Scan for the cell matching the given text and deliver its (X, Y) coordinate at center. 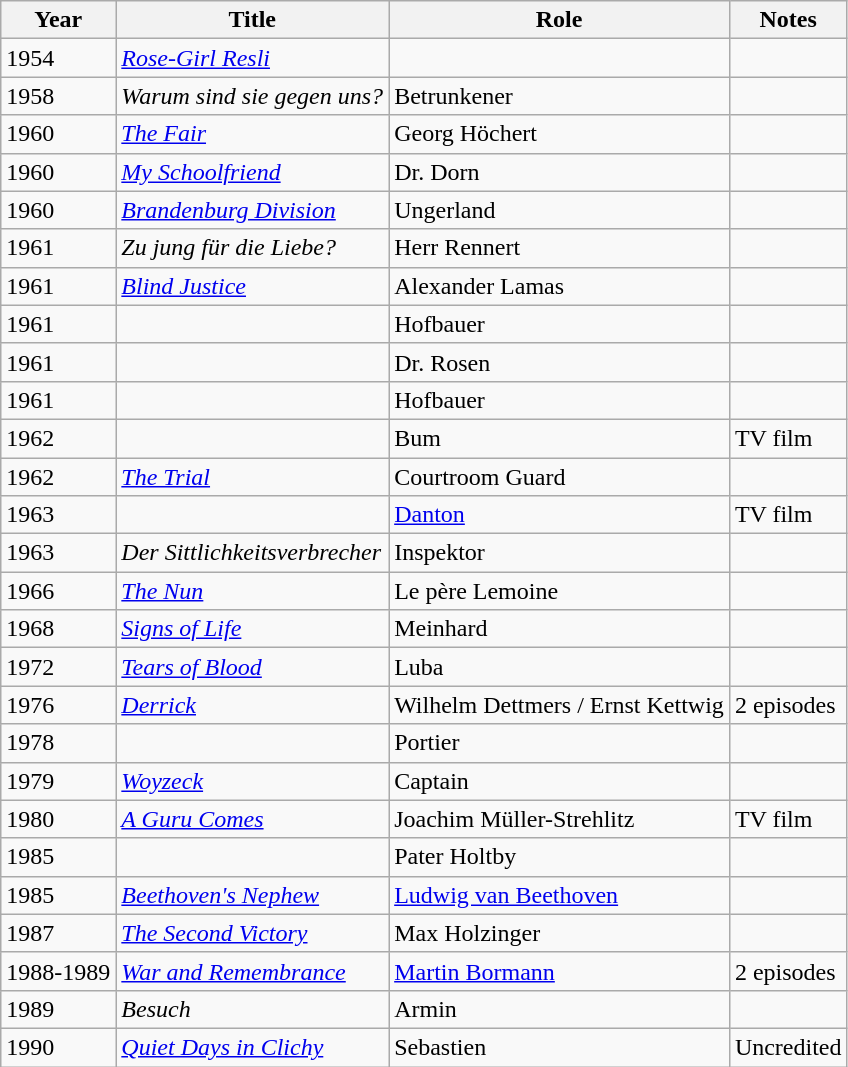
1990 (58, 1047)
Rose-Girl Resli (252, 58)
Woyzeck (252, 781)
Zu jung für die Liebe? (252, 248)
1989 (58, 1009)
1972 (58, 667)
The Nun (252, 591)
1976 (58, 705)
1987 (58, 933)
Pater Holtby (560, 857)
Title (252, 20)
Herr Rennert (560, 248)
Wilhelm Dettmers / Ernst Kettwig (560, 705)
1978 (58, 743)
1966 (58, 591)
Blind Justice (252, 286)
A Guru Comes (252, 819)
The Fair (252, 134)
War and Remembrance (252, 971)
Derrick (252, 705)
Alexander Lamas (560, 286)
Max Holzinger (560, 933)
Dr. Rosen (560, 362)
Courtroom Guard (560, 477)
Quiet Days in Clichy (252, 1047)
Besuch (252, 1009)
Bum (560, 438)
1979 (58, 781)
Notes (788, 20)
Signs of Life (252, 629)
The Second Victory (252, 933)
Warum sind sie gegen uns? (252, 96)
Tears of Blood (252, 667)
Ungerland (560, 210)
1968 (58, 629)
Joachim Müller-Strehlitz (560, 819)
Year (58, 20)
My Schoolfriend (252, 172)
Luba (560, 667)
Georg Höchert (560, 134)
1980 (58, 819)
Brandenburg Division (252, 210)
Uncredited (788, 1047)
Role (560, 20)
Martin Bormann (560, 971)
Der Sittlichkeitsverbrecher (252, 553)
Danton (560, 515)
Betrunkener (560, 96)
Sebastien (560, 1047)
The Trial (252, 477)
1988-1989 (58, 971)
Meinhard (560, 629)
Dr. Dorn (560, 172)
1954 (58, 58)
Captain (560, 781)
Armin (560, 1009)
Ludwig van Beethoven (560, 895)
Le père Lemoine (560, 591)
Inspektor (560, 553)
Portier (560, 743)
Beethoven's Nephew (252, 895)
1958 (58, 96)
